Output the (x, y) coordinate of the center of the cell containing the given text.  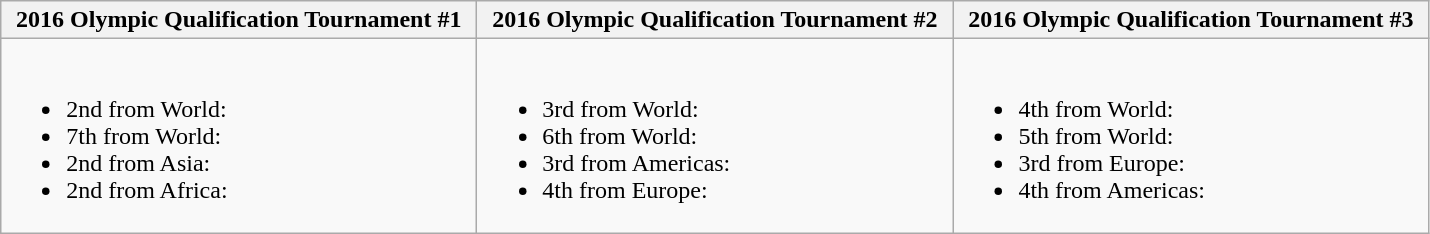
3rd from World: 6th from World: 3rd from Americas: 4th from Europe: (715, 136)
4th from World: 5th from World: 3rd from Europe: 4th from Americas: (1191, 136)
2016 Olympic Qualification Tournament #2 (715, 20)
2nd from World: 7th from World: 2nd from Asia: 2nd from Africa: (239, 136)
2016 Olympic Qualification Tournament #3 (1191, 20)
2016 Olympic Qualification Tournament #1 (239, 20)
